Find where the given text appears and provide that cell's center as (X, Y) coordinate. 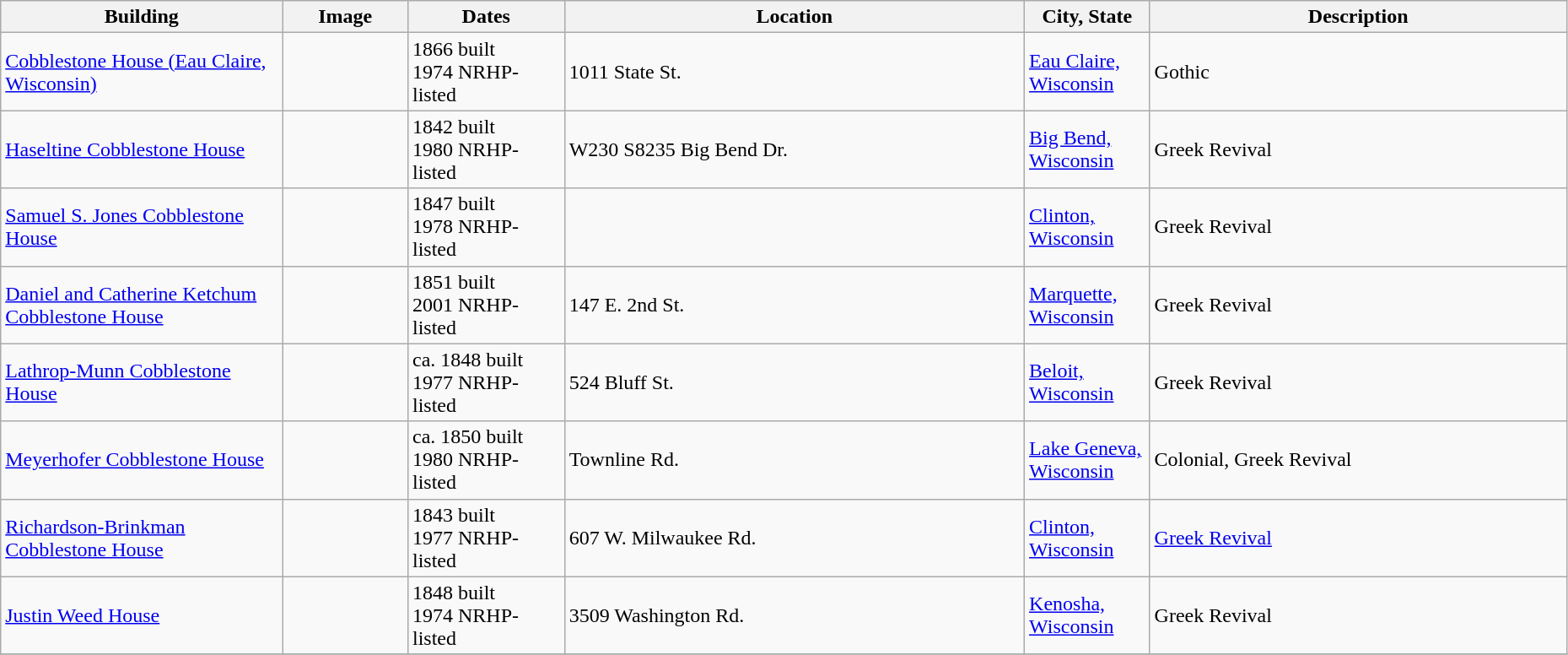
1847 built1978 NRHP-listed (486, 227)
Colonial, Greek Revival (1358, 460)
Samuel S. Jones Cobblestone House (142, 227)
1851 built2001 NRHP-listed (486, 305)
Big Bend, Wisconsin (1088, 149)
1848 built1974 NRHP-listed (486, 615)
Townline Rd. (795, 460)
Cobblestone House (Eau Claire, Wisconsin) (142, 72)
Beloit, Wisconsin (1088, 382)
1842 built1980 NRHP-listed (486, 149)
1843 built1977 NRHP-listed (486, 538)
Eau Claire, Wisconsin (1088, 72)
1011 State St. (795, 72)
3509 Washington Rd. (795, 615)
ca. 1850 built1980 NRHP-listed (486, 460)
Marquette, Wisconsin (1088, 305)
Location (795, 17)
Haseltine Cobblestone House (142, 149)
Building (142, 17)
Description (1358, 17)
607 W. Milwaukee Rd. (795, 538)
Richardson-Brinkman Cobblestone House (142, 538)
Lake Geneva, Wisconsin (1088, 460)
Dates (486, 17)
524 Bluff St. (795, 382)
Justin Weed House (142, 615)
Gothic (1358, 72)
Kenosha, Wisconsin (1088, 615)
City, State (1088, 17)
W230 S8235 Big Bend Dr. (795, 149)
Daniel and Catherine Ketchum Cobblestone House (142, 305)
Meyerhofer Cobblestone House (142, 460)
147 E. 2nd St. (795, 305)
1866 built1974 NRHP-listed (486, 72)
Image (346, 17)
Lathrop-Munn Cobblestone House (142, 382)
ca. 1848 built1977 NRHP-listed (486, 382)
